Capture the cell that displays the provided text and extract its [X, Y] central coordinate. 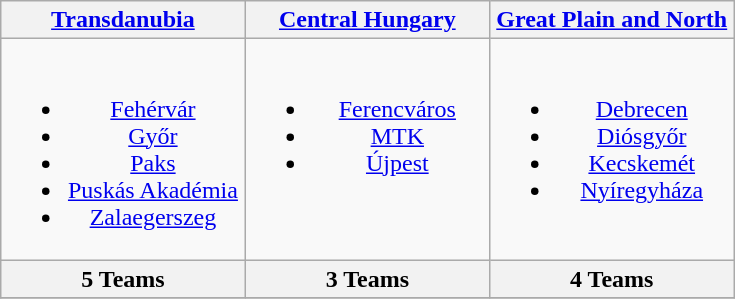
4 Teams [612, 279]
Transdanubia [123, 20]
DebrecenDiósgyőrKecskemétNyíregyháza [612, 150]
Central Hungary [367, 20]
5 Teams [123, 279]
3 Teams [367, 279]
Great Plain and North [612, 20]
FehérvárGyőrPaksPuskás AkadémiaZalaegerszeg [123, 150]
FerencvárosMTKÚjpest [367, 150]
